Return the [x, y] coordinate for the center point of the cell that contains the specified text.  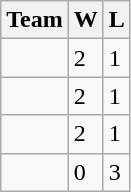
3 [116, 172]
0 [86, 172]
L [116, 20]
W [86, 20]
Team [35, 20]
